Capture the cell that displays the provided text and extract its (x, y) central coordinate. 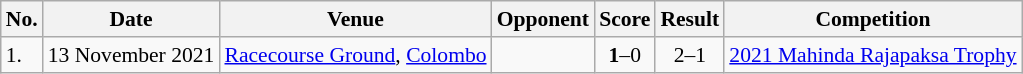
No. (22, 19)
2–1 (690, 55)
1. (22, 55)
1–0 (624, 55)
Racecourse Ground, Colombo (355, 55)
Date (132, 19)
2021 Mahinda Rajapaksa Trophy (872, 55)
Opponent (544, 19)
Venue (355, 19)
Competition (872, 19)
Score (624, 19)
Result (690, 19)
13 November 2021 (132, 55)
